Find where the given text appears and provide that cell's center as (x, y) coordinate. 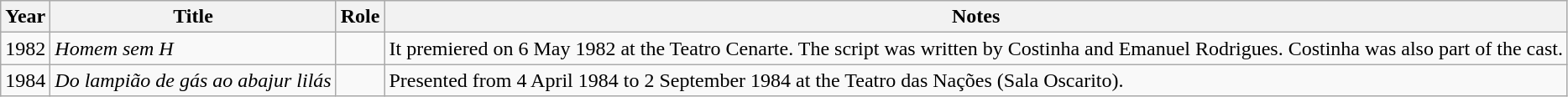
It premiered on 6 May 1982 at the Teatro Cenarte. The script was written by Costinha and Emanuel Rodrigues. Costinha was also part of the cast. (975, 48)
1984 (25, 80)
Do lampião de gás ao abajur lilás (193, 80)
Year (25, 17)
Presented from 4 April 1984 to 2 September 1984 at the Teatro das Nações (Sala Oscarito). (975, 80)
1982 (25, 48)
Role (360, 17)
Homem sem H (193, 48)
Title (193, 17)
Notes (975, 17)
